Return the [x, y] coordinate for the center point of the cell that contains the specified text.  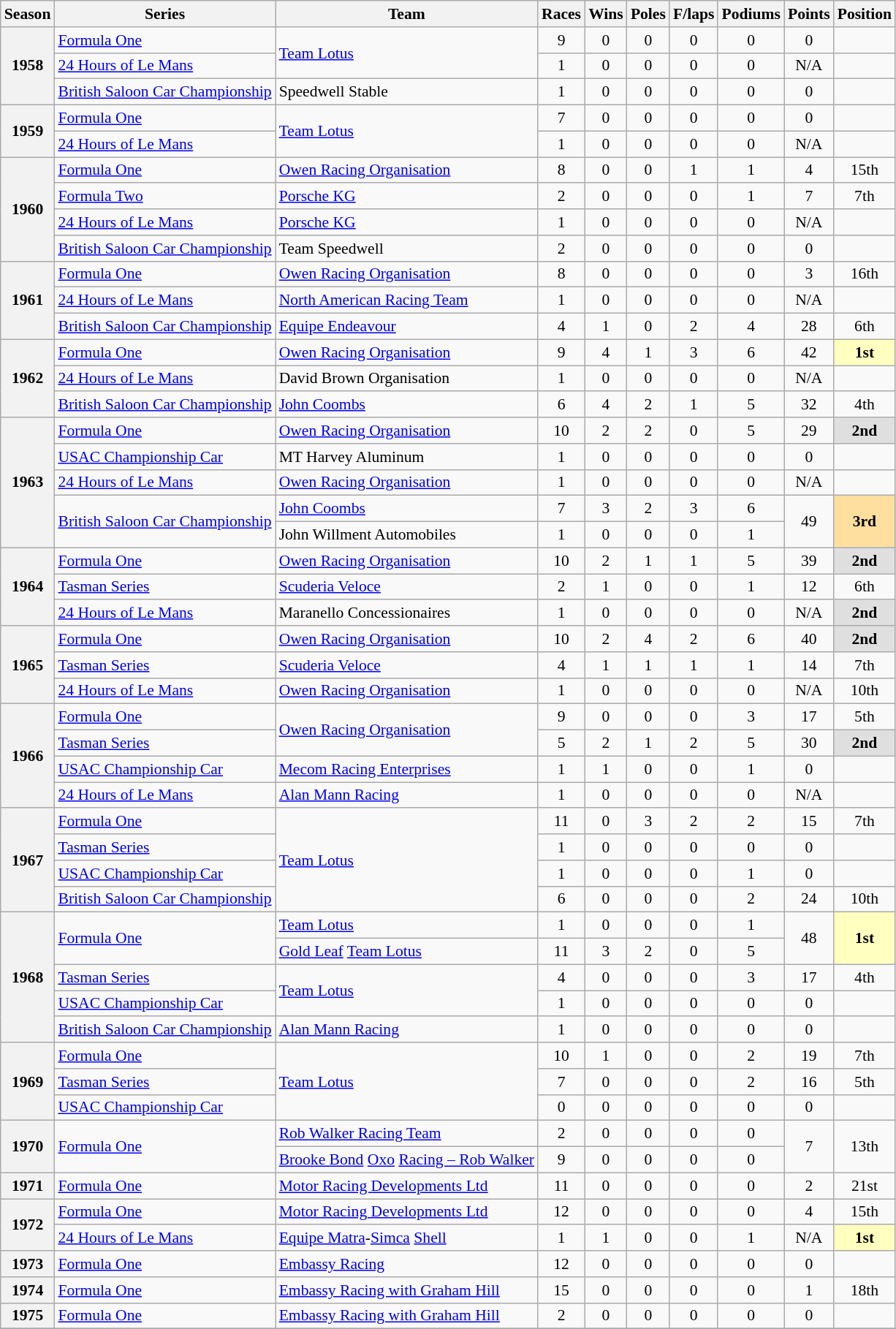
Equipe Matra-Simca Shell [406, 1238]
1958 [28, 66]
1962 [28, 379]
Equipe Endeavour [406, 327]
Position [865, 14]
1964 [28, 586]
Rob Walker Racing Team [406, 1134]
21st [865, 1186]
1973 [28, 1264]
19 [809, 1056]
Formula Two [164, 197]
18th [865, 1290]
1975 [28, 1316]
Wins [606, 14]
Embassy Racing [406, 1264]
16 [809, 1082]
Mecom Racing Enterprises [406, 769]
1960 [28, 209]
Maranello Concessionaires [406, 613]
1967 [28, 860]
40 [809, 639]
F/laps [694, 14]
1968 [28, 977]
Poles [648, 14]
16th [865, 274]
1971 [28, 1186]
Gold Leaf Team Lotus [406, 952]
1963 [28, 482]
30 [809, 743]
Season [28, 14]
42 [809, 352]
49 [809, 522]
David Brown Organisation [406, 379]
Team Speedwell [406, 249]
John Willment Automobiles [406, 535]
Speedwell Stable [406, 92]
32 [809, 405]
North American Racing Team [406, 300]
1970 [28, 1146]
14 [809, 665]
MT Harvey Aluminum [406, 457]
1969 [28, 1082]
24 [809, 899]
Points [809, 14]
28 [809, 327]
Podiums [751, 14]
Races [561, 14]
1966 [28, 756]
Brooke Bond Oxo Racing – Rob Walker [406, 1160]
48 [809, 939]
1972 [28, 1225]
Series [164, 14]
13th [865, 1146]
1961 [28, 300]
1965 [28, 665]
3rd [865, 522]
29 [809, 431]
1959 [28, 132]
1974 [28, 1290]
Team [406, 14]
39 [809, 561]
